Scan for the cell matching the given text and deliver its [X, Y] coordinate at center. 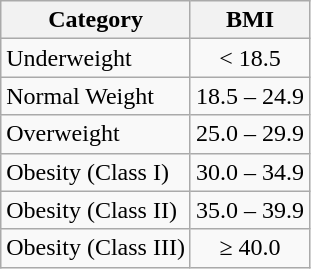
18.5 – 24.9 [250, 96]
Obesity (Class I) [96, 172]
35.0 – 39.9 [250, 210]
BMI [250, 20]
Obesity (Class III) [96, 248]
Category [96, 20]
30.0 – 34.9 [250, 172]
Normal Weight [96, 96]
Obesity (Class II) [96, 210]
Overweight [96, 134]
≥ 40.0 [250, 248]
25.0 – 29.9 [250, 134]
Underweight [96, 58]
< 18.5 [250, 58]
